Capture the cell that displays the provided text and extract its [X, Y] central coordinate. 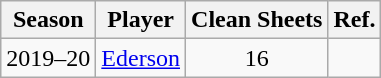
Player [141, 20]
2019–20 [48, 58]
Season [48, 20]
Clean Sheets [257, 20]
Ref. [354, 20]
16 [257, 58]
Ederson [141, 58]
